Provide the [x, y] coordinate of the cell's center where the given text is located.  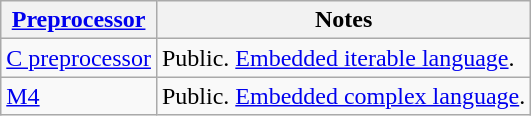
Notes [343, 20]
C preprocessor [79, 58]
M4 [79, 96]
Preprocessor [79, 20]
Public. Embedded iterable language. [343, 58]
Public. Embedded complex language. [343, 96]
